Find where the given text appears and provide that cell's center as (x, y) coordinate. 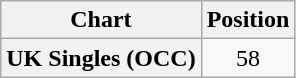
Chart (101, 20)
Position (248, 20)
58 (248, 58)
UK Singles (OCC) (101, 58)
